Detect which cell encompasses the target text, then output its [X, Y] center coordinate. 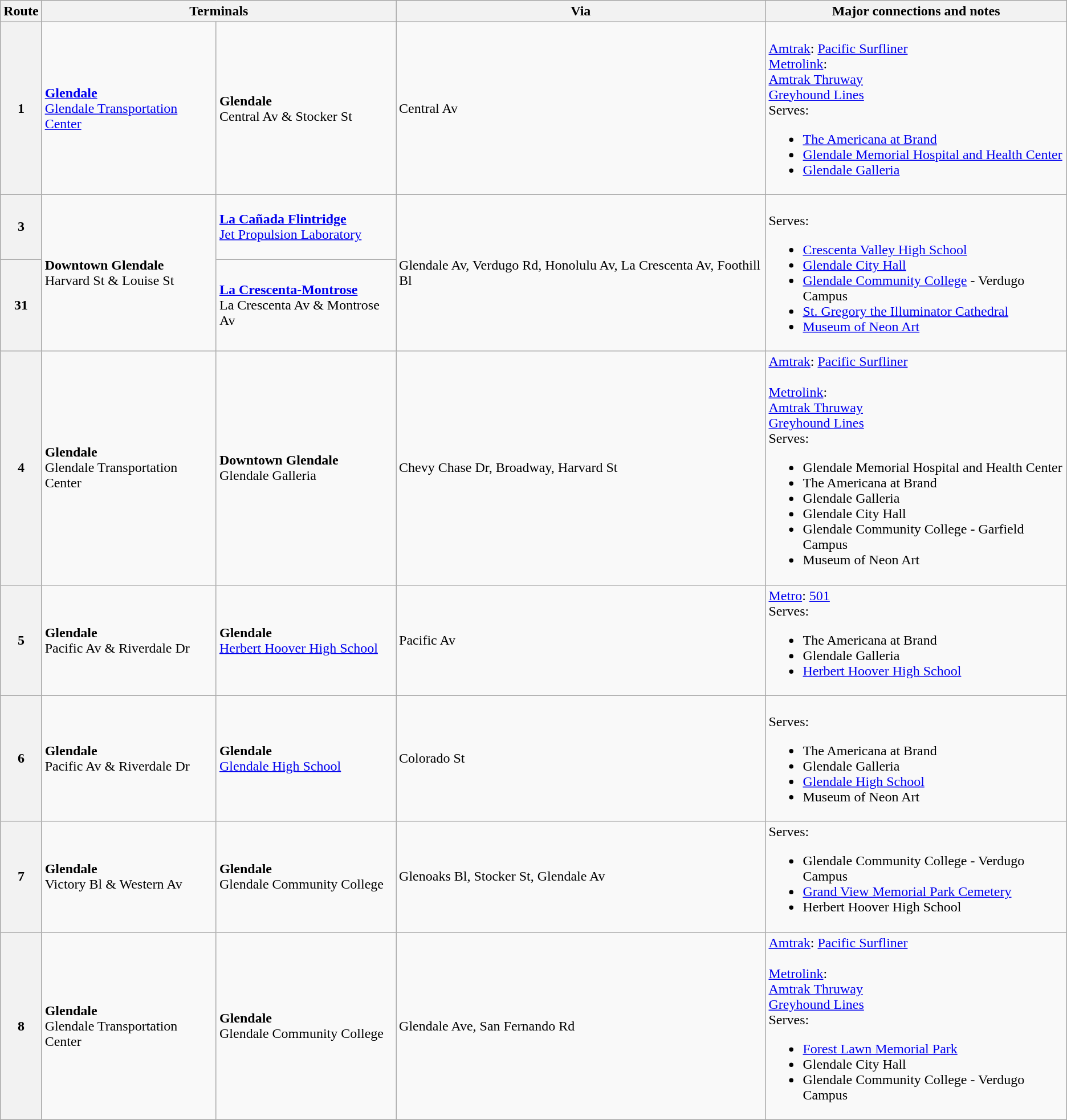
Pacific Av [581, 640]
Glendale Av, Verdugo Rd, Honolulu Av, La Crescenta Av, Foothill Bl [581, 272]
Glendale Victory Bl & Western Av [129, 877]
5 [21, 640]
Major connections and notes [916, 11]
La Crescenta-Montrose La Crescenta Av & Montrose Av [306, 306]
7 [21, 877]
1 [21, 108]
Chevy Chase Dr, Broadway, Harvard St [581, 468]
Glendale Glendale High School [306, 758]
Serves:Glendale Community College - Verdugo CampusGrand View Memorial Park CemeteryHerbert Hoover High School [916, 877]
Via [581, 11]
Terminals [219, 11]
Downtown Glendale Glendale Galleria [306, 468]
Downtown Glendale Harvard St & Louise St [129, 272]
8 [21, 1026]
3 [21, 227]
Glendale Herbert Hoover High School [306, 640]
Glendale Ave, San Fernando Rd [581, 1026]
4 [21, 468]
Glendale Central Av & Stocker St [306, 108]
Glenoaks Bl, Stocker St, Glendale Av [581, 877]
Colorado St [581, 758]
Route [21, 11]
Metro: 501Serves:The Americana at BrandGlendale GalleriaHerbert Hoover High School [916, 640]
Central Av [581, 108]
6 [21, 758]
31 [21, 306]
La Cañada Flintridge Jet Propulsion Laboratory [306, 227]
Serves:The Americana at BrandGlendale GalleriaGlendale High SchoolMuseum of Neon Art [916, 758]
